For the text-containing cell, return its midpoint in (x, y) coordinate format. 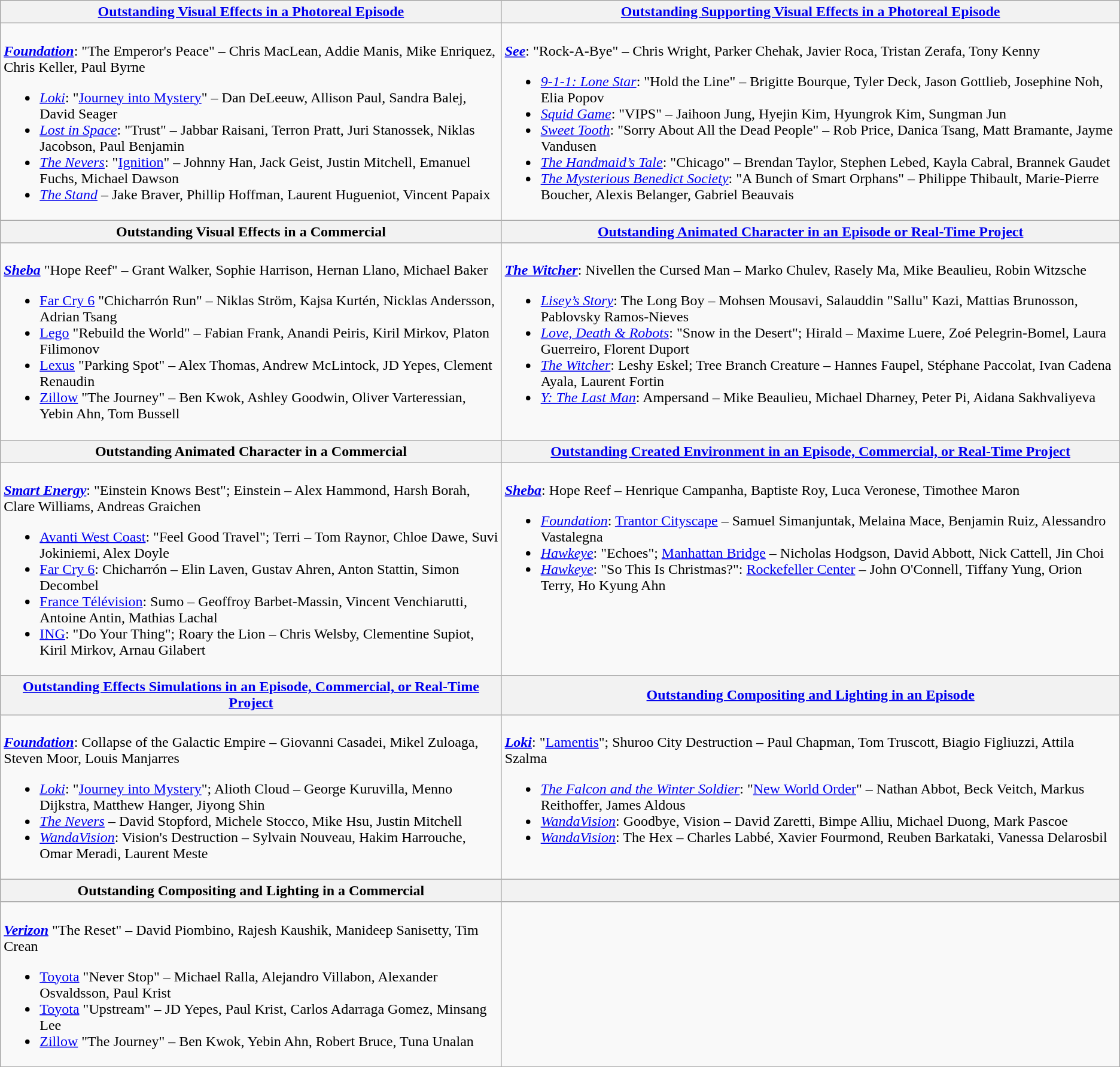
Outstanding Visual Effects in a Commercial (251, 232)
Outstanding Animated Character in an Episode or Real-Time Project (810, 232)
Outstanding Supporting Visual Effects in a Photoreal Episode (810, 12)
Outstanding Animated Character in a Commercial (251, 451)
Outstanding Effects Simulations in an Episode, Commercial, or Real-Time Project (251, 695)
Outstanding Compositing and Lighting in an Episode (810, 695)
Outstanding Visual Effects in a Photoreal Episode (251, 12)
Outstanding Compositing and Lighting in a Commercial (251, 890)
Outstanding Created Environment in an Episode, Commercial, or Real-Time Project (810, 451)
